Extract the (X, Y) coordinate from the center of the cell holding the provided text.  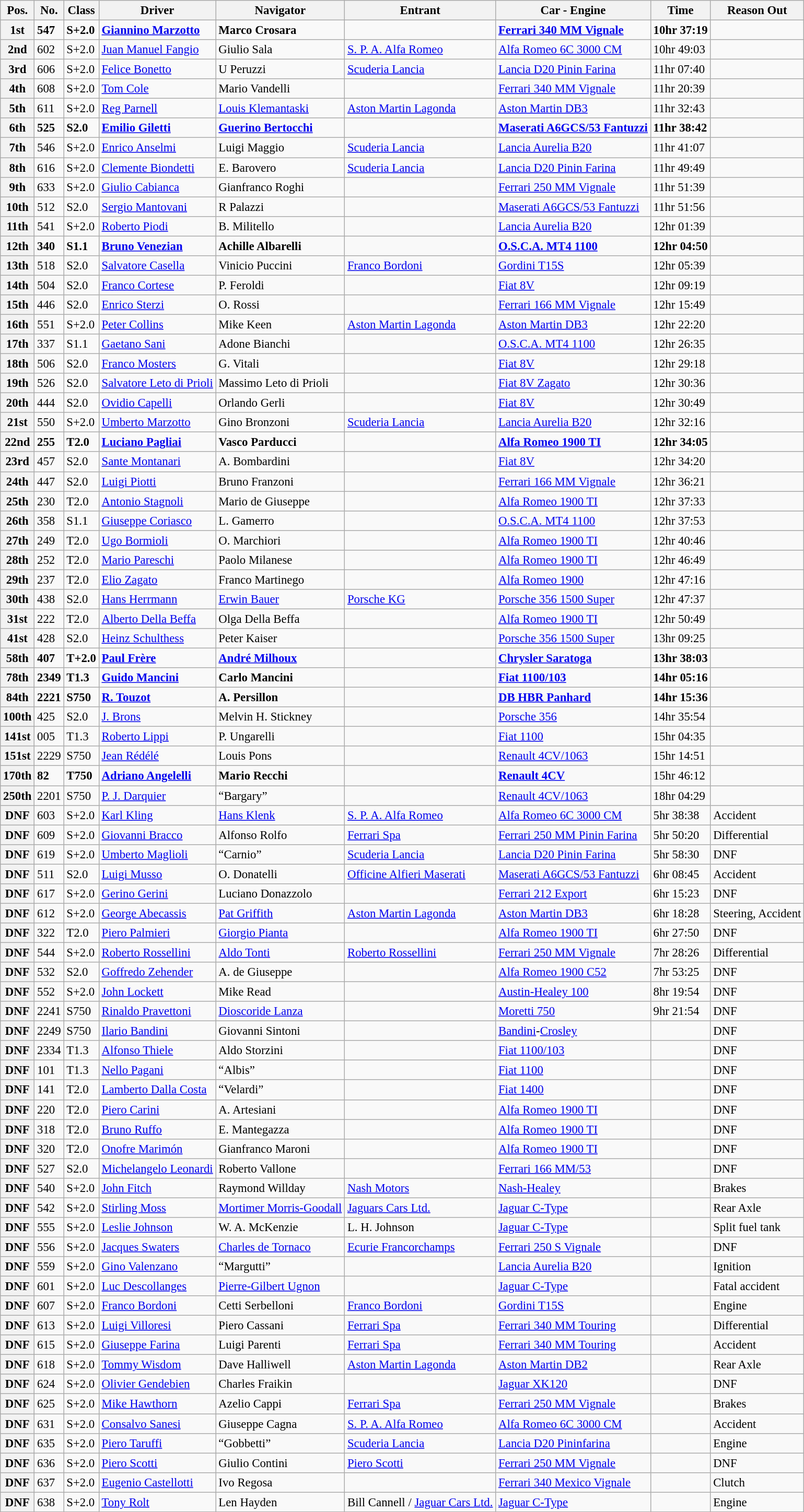
12hr 40:46 (680, 540)
407 (49, 658)
12hr 37:33 (680, 501)
O. Marchiori (280, 540)
Gino Valenzano (157, 1267)
“Albis” (280, 1070)
Giulio Cabianca (157, 187)
Onofre Marimón (157, 1149)
R. Touzot (157, 698)
617 (49, 894)
Orlando Gerli (280, 403)
Mike Read (280, 992)
Ferrari 250 MM Pinin Farina (574, 835)
George Abecassis (157, 913)
601 (49, 1286)
Tony Rolt (157, 1502)
12hr 46:49 (680, 560)
Nash Motors (420, 1188)
540 (49, 1188)
547 (49, 30)
Goffredo Zehender (157, 972)
Steering, Accident (758, 913)
Emilio Giletti (157, 128)
551 (49, 324)
615 (49, 1345)
447 (49, 481)
DB HBR Panhard (574, 698)
Lancia D20 Pininfarina (574, 1443)
Giovanni Sintoni (280, 1031)
Giuseppe Cagna (280, 1424)
14th (18, 285)
Gianfranco Roghi (280, 187)
Split fuel tank (758, 1227)
A. Bombardini (280, 462)
10hr 37:19 (680, 30)
Dave Halliwell (280, 1365)
2201 (49, 796)
Ignition (758, 1267)
Roberto Piodi (157, 226)
Ferrari 250 S Vignale (574, 1247)
446 (49, 305)
Reason Out (758, 10)
Jacques Swaters (157, 1247)
Sergio Mantovani (157, 207)
Erwin Bauer (280, 599)
Hans Klenk (280, 815)
249 (49, 540)
23rd (18, 462)
428 (49, 639)
Gianfranco Maroni (280, 1149)
1st (18, 30)
9th (18, 187)
12hr 37:53 (680, 521)
Jaguars Cars Ltd. (420, 1208)
E. Barovero (280, 168)
555 (49, 1227)
Peter Kaiser (280, 639)
Piero Carini (157, 1109)
Alfa Romeo 1900 (574, 580)
518 (49, 266)
Leslie Johnson (157, 1227)
13hr 09:25 (680, 639)
Olga Della Beffa (280, 619)
Massimo Leto di Prioli (280, 383)
41st (18, 639)
12hr 26:35 (680, 344)
Aston Martin DB2 (574, 1365)
12hr 09:19 (680, 285)
635 (49, 1443)
255 (49, 442)
L. H. Johnson (420, 1227)
Gino Bronzoni (280, 422)
Giuseppe Farina (157, 1345)
Giovanni Bracco (157, 835)
13hr 38:03 (680, 658)
12hr 04:50 (680, 246)
151st (18, 757)
G. Vitali (280, 364)
Antonio Stagnoli (157, 501)
Luc Descollanges (157, 1286)
3rd (18, 69)
12hr 22:20 (680, 324)
14hr 05:16 (680, 678)
Rinaldo Pravettoni (157, 1011)
12hr 36:21 (680, 481)
12hr 30:49 (680, 403)
6hr 27:50 (680, 933)
Jaguar XK120 (574, 1384)
438 (49, 599)
Ivo Regosa (280, 1482)
5hr 58:30 (680, 854)
10th (18, 207)
603 (49, 815)
18hr 04:29 (680, 796)
Luciano Pagliai (157, 442)
512 (49, 207)
340 (49, 246)
78th (18, 678)
637 (49, 1482)
Aldo Storzini (280, 1050)
Enrico Anselmi (157, 148)
Bandini-Crosley (574, 1031)
Raymond Willday (280, 1188)
Driver (157, 10)
T+2.0 (81, 658)
Tom Cole (157, 89)
Officine Alfieri Maserati (420, 874)
R Palazzi (280, 207)
170th (18, 776)
Austin-Healey 100 (574, 992)
625 (49, 1404)
7hr 28:26 (680, 952)
A. Artesiani (280, 1109)
Vinicio Puccini (280, 266)
W. A. McKenzie (280, 1227)
606 (49, 69)
Pat Griffith (280, 913)
Marco Crosara (280, 30)
11hr 38:42 (680, 128)
Moretti 750 (574, 1011)
619 (49, 854)
24th (18, 481)
Guido Mancini (157, 678)
457 (49, 462)
8hr 19:54 (680, 992)
638 (49, 1502)
532 (49, 972)
Mortimer Morris-Goodall (280, 1208)
100th (18, 717)
6hr 15:23 (680, 894)
Ugo Bormioli (157, 540)
Consalvo Sanesi (157, 1424)
11hr 32:43 (680, 109)
Mario Vandelli (280, 89)
Guerino Bertocchi (280, 128)
Stirling Moss (157, 1208)
2241 (49, 1011)
Fatal accident (758, 1286)
Heinz Schulthess (157, 639)
Juan Manuel Fangio (157, 50)
14hr 15:36 (680, 698)
20th (18, 403)
13th (18, 266)
B. Militello (280, 226)
Roberto Lippi (157, 737)
Pos. (18, 10)
Salvatore Casella (157, 266)
Reg Parnell (157, 109)
425 (49, 717)
Len Hayden (280, 1502)
544 (49, 952)
2334 (49, 1050)
Jean Rédélé (157, 757)
602 (49, 50)
27th (18, 540)
Entrant (420, 10)
Alfa Romeo 1900 C52 (574, 972)
608 (49, 89)
252 (49, 560)
Giulio Sala (280, 50)
Franco Martinego (280, 580)
Lamberto Dalla Costa (157, 1090)
237 (49, 580)
Gaetano Sani (157, 344)
222 (49, 619)
616 (49, 168)
22nd (18, 442)
Class (81, 10)
Charles de Tornaco (280, 1247)
10hr 49:03 (680, 50)
Fiat 8V Zagato (574, 383)
12th (18, 246)
444 (49, 403)
Sante Montanari (157, 462)
607 (49, 1306)
Adone Bianchi (280, 344)
Paolo Milanese (280, 560)
Ilario Bandini (157, 1031)
Navigator (280, 10)
2nd (18, 50)
Bruno Franzoni (280, 481)
Nello Pagani (157, 1070)
358 (49, 521)
Achille Albarelli (280, 246)
Dioscoride Lanza (280, 1011)
320 (49, 1149)
Azelio Cappi (280, 1404)
Olivier Gendebien (157, 1384)
11hr 51:39 (680, 187)
Franco Mosters (157, 364)
82 (49, 776)
631 (49, 1424)
15th (18, 305)
7hr 53:25 (680, 972)
Paul Frère (157, 658)
611 (49, 109)
Ovidio Capelli (157, 403)
Roberto Vallone (280, 1168)
Bruno Ruffo (157, 1129)
541 (49, 226)
Umberto Marzotto (157, 422)
2221 (49, 698)
12hr 29:18 (680, 364)
12hr 05:39 (680, 266)
Luigi Maggio (280, 148)
542 (49, 1208)
5th (18, 109)
Ferrari 340 Mexico Vignale (574, 1482)
28th (18, 560)
Car - Engine (574, 10)
31st (18, 619)
Porsche 356 (574, 717)
Mario de Giuseppe (280, 501)
15hr 46:12 (680, 776)
25th (18, 501)
546 (49, 148)
Salvatore Leto di Prioli (157, 383)
P. Feroldi (280, 285)
525 (49, 128)
Alberto Della Beffa (157, 619)
Clemente Biondetti (157, 168)
141 (49, 1090)
005 (49, 737)
Karl Kling (157, 815)
Aldo Tonti (280, 952)
Alfonso Thiele (157, 1050)
613 (49, 1326)
Luigi Piotti (157, 481)
“Bargary” (280, 796)
Mike Hawthorn (157, 1404)
“Velardi” (280, 1090)
Giorgio Pianta (280, 933)
15hr 14:51 (680, 757)
Hans Herrmann (157, 599)
Ferrari 166 MM/53 (574, 1168)
Porsche KG (420, 599)
11hr 07:40 (680, 69)
L. Gamerro (280, 521)
17th (18, 344)
Fiat 1400 (574, 1090)
O. Rossi (280, 305)
A. de Giuseppe (280, 972)
636 (49, 1463)
Luciano Donazzolo (280, 894)
101 (49, 1070)
Vasco Parducci (280, 442)
U Peruzzi (280, 69)
Carlo Mancini (280, 678)
Nash-Healey (574, 1188)
“Gobbetti” (280, 1443)
Gerino Gerini (157, 894)
Louis Pons (280, 757)
Alfonso Rolfo (280, 835)
322 (49, 933)
12hr 47:37 (680, 599)
84th (18, 698)
Melvin H. Stickney (280, 717)
633 (49, 187)
609 (49, 835)
15hr 04:35 (680, 737)
P. J. Darquier (157, 796)
Piero Taruffi (157, 1443)
Umberto Maglioli (157, 854)
Louis Klemantaski (280, 109)
André Milhoux (280, 658)
Luigi Musso (157, 874)
12hr 01:39 (680, 226)
Charles Fraikin (280, 1384)
Cetti Serbelloni (280, 1306)
6hr 08:45 (680, 874)
11hr 51:56 (680, 207)
“Margutti” (280, 1267)
E. Mantegazza (280, 1129)
Piero Cassani (280, 1326)
Time (680, 10)
506 (49, 364)
Pierre-Gilbert Ugnon (280, 1286)
58th (18, 658)
12hr 30:36 (680, 383)
Giuseppe Coriasco (157, 521)
141st (18, 737)
John Fitch (157, 1188)
John Lockett (157, 992)
550 (49, 422)
Peter Collins (157, 324)
P. Ungarelli (280, 737)
Chrysler Saratoga (574, 658)
559 (49, 1267)
556 (49, 1247)
318 (49, 1129)
5hr 50:20 (680, 835)
Adriano Angelelli (157, 776)
12hr 34:20 (680, 462)
J. Brons (157, 717)
527 (49, 1168)
Eugenio Castellotti (157, 1482)
8th (18, 168)
2349 (49, 678)
12hr 32:16 (680, 422)
612 (49, 913)
220 (49, 1109)
“Carnio” (280, 854)
618 (49, 1365)
Mario Recchi (280, 776)
Enrico Sterzi (157, 305)
Ferrari 212 Export (574, 894)
230 (49, 501)
552 (49, 992)
11th (18, 226)
624 (49, 1384)
Felice Bonetto (157, 69)
A. Persillon (280, 698)
18th (18, 364)
5hr 38:38 (680, 815)
Tommy Wisdom (157, 1365)
6th (18, 128)
250th (18, 796)
511 (49, 874)
11hr 41:07 (680, 148)
9hr 21:54 (680, 1011)
16th (18, 324)
Luigi Parenti (280, 1345)
Giulio Contini (280, 1463)
504 (49, 285)
26th (18, 521)
4th (18, 89)
No. (49, 10)
Mario Pareschi (157, 560)
Piero Palmieri (157, 933)
T750 (81, 776)
O. Donatelli (280, 874)
526 (49, 383)
6hr 18:28 (680, 913)
Giannino Marzotto (157, 30)
14hr 35:54 (680, 717)
337 (49, 344)
7th (18, 148)
Bill Cannell / Jaguar Cars Ltd. (420, 1502)
Luigi Villoresi (157, 1326)
Mike Keen (280, 324)
Bruno Venezian (157, 246)
11hr 20:39 (680, 89)
12hr 50:49 (680, 619)
12hr 47:16 (680, 580)
2249 (49, 1031)
Franco Cortese (157, 285)
21st (18, 422)
Ecurie Francorchamps (420, 1247)
30th (18, 599)
12hr 34:05 (680, 442)
2229 (49, 757)
19th (18, 383)
12hr 15:49 (680, 305)
Renault 4CV (574, 776)
Clutch (758, 1482)
Elio Zagato (157, 580)
11hr 49:49 (680, 168)
Michelangelo Leonardi (157, 1168)
29th (18, 580)
